Determine the (X, Y) coordinate at the center of the cell enclosing the given text.  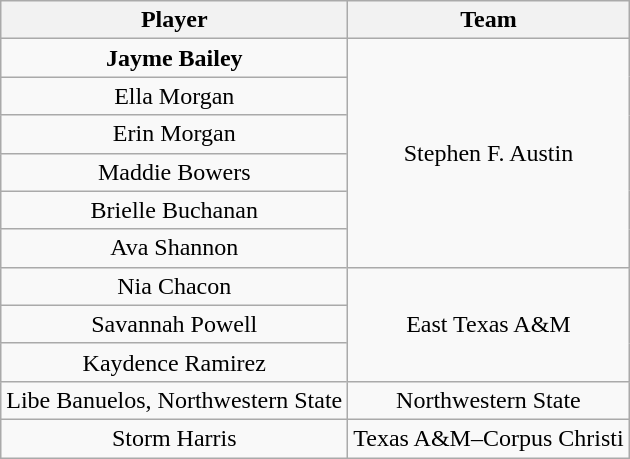
Brielle Buchanan (174, 210)
Erin Morgan (174, 134)
Savannah Powell (174, 324)
Libe Banuelos, Northwestern State (174, 400)
Player (174, 20)
Ella Morgan (174, 96)
Stephen F. Austin (488, 153)
Ava Shannon (174, 248)
Nia Chacon (174, 286)
Texas A&M–Corpus Christi (488, 438)
Storm Harris (174, 438)
Maddie Bowers (174, 172)
Team (488, 20)
Northwestern State (488, 400)
East Texas A&M (488, 324)
Jayme Bailey (174, 58)
Kaydence Ramirez (174, 362)
